Scan for the cell matching the given text and deliver its [X, Y] coordinate at center. 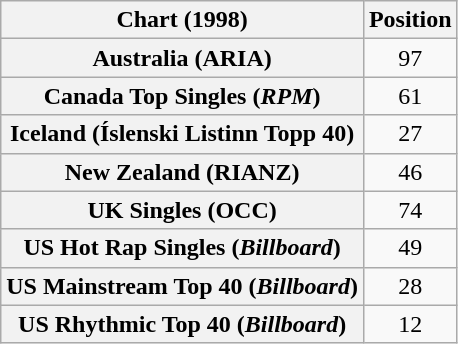
61 [410, 96]
US Mainstream Top 40 (Billboard) [182, 286]
New Zealand (RIANZ) [182, 172]
Australia (ARIA) [182, 58]
74 [410, 210]
97 [410, 58]
27 [410, 134]
12 [410, 324]
Canada Top Singles (RPM) [182, 96]
Iceland (Íslenski Listinn Topp 40) [182, 134]
Chart (1998) [182, 20]
Position [410, 20]
46 [410, 172]
UK Singles (OCC) [182, 210]
49 [410, 248]
US Rhythmic Top 40 (Billboard) [182, 324]
US Hot Rap Singles (Billboard) [182, 248]
28 [410, 286]
